Return the [X, Y] coordinate for the center point of the cell that contains the specified text.  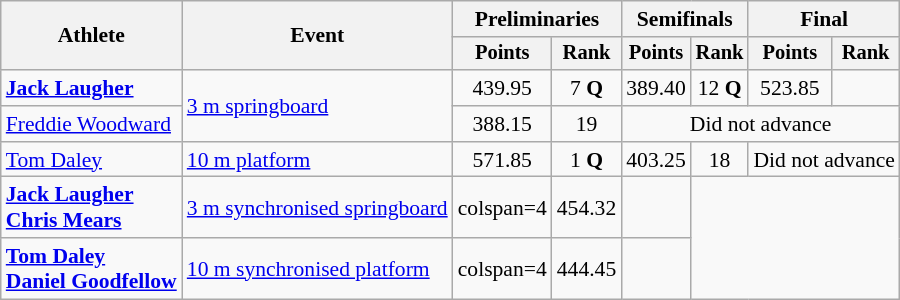
388.15 [502, 124]
Tom DaleyDaniel Goodfellow [92, 268]
3 m springboard [318, 106]
444.45 [586, 268]
Athlete [92, 36]
Final [824, 19]
Jack LaugherChris Mears [92, 208]
Event [318, 36]
7 Q [586, 88]
1 Q [586, 160]
Jack Laugher [92, 88]
18 [720, 160]
19 [586, 124]
Tom Daley [92, 160]
10 m synchronised platform [318, 268]
439.95 [502, 88]
389.40 [656, 88]
12 Q [720, 88]
10 m platform [318, 160]
523.85 [790, 88]
Semifinals [684, 19]
3 m synchronised springboard [318, 208]
454.32 [586, 208]
403.25 [656, 160]
Preliminaries [538, 19]
Freddie Woodward [92, 124]
571.85 [502, 160]
